Extract the (X, Y) coordinate from the center of the cell holding the provided text.  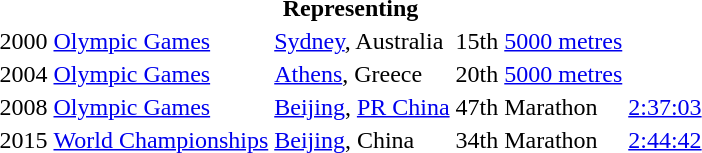
15th (477, 41)
Marathon (564, 107)
47th (477, 107)
Beijing, PR China (362, 107)
Athens, Greece (362, 74)
20th (477, 74)
Sydney, Australia (362, 41)
